Capture the cell that displays the provided text and extract its [X, Y] central coordinate. 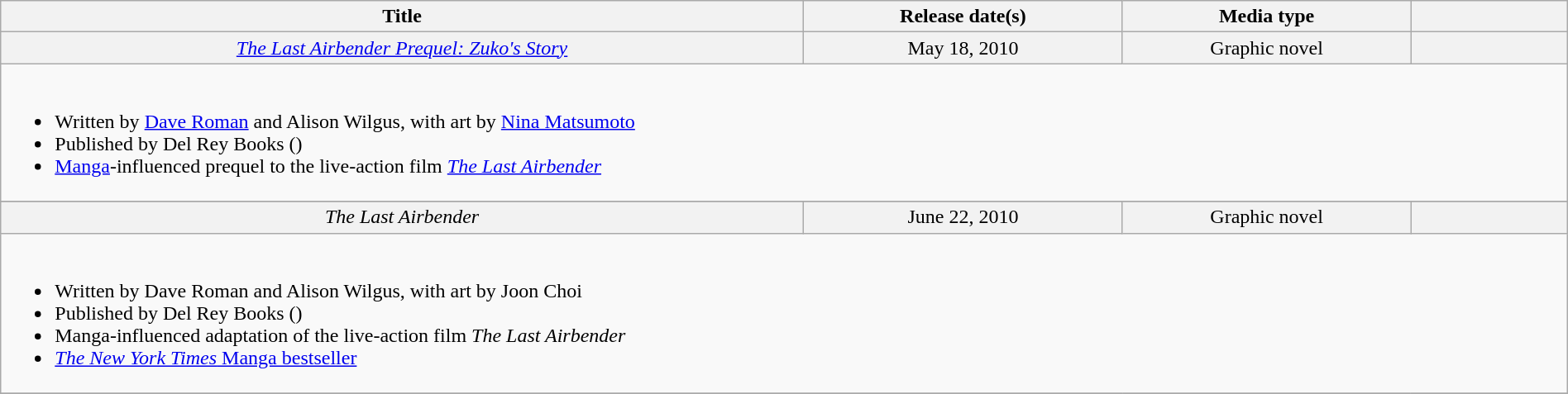
Release date(s) [963, 17]
The Last Airbender [402, 217]
The Last Airbender Prequel: Zuko's Story [402, 48]
June 22, 2010 [963, 217]
Title [402, 17]
Media type [1266, 17]
May 18, 2010 [963, 48]
